Extract the [x, y] coordinate from the center of the cell holding the provided text.  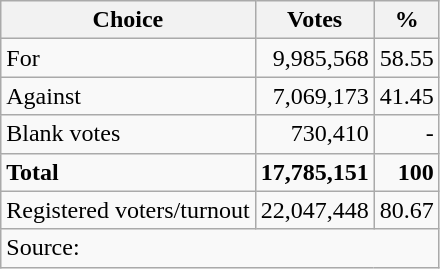
Votes [314, 20]
Against [128, 96]
7,069,173 [314, 96]
Choice [128, 20]
% [406, 20]
100 [406, 172]
Total [128, 172]
730,410 [314, 134]
9,985,568 [314, 58]
- [406, 134]
Blank votes [128, 134]
Source: [220, 248]
58.55 [406, 58]
Registered voters/turnout [128, 210]
41.45 [406, 96]
22,047,448 [314, 210]
17,785,151 [314, 172]
80.67 [406, 210]
For [128, 58]
